Find where the given text appears and provide that cell's center as [x, y] coordinate. 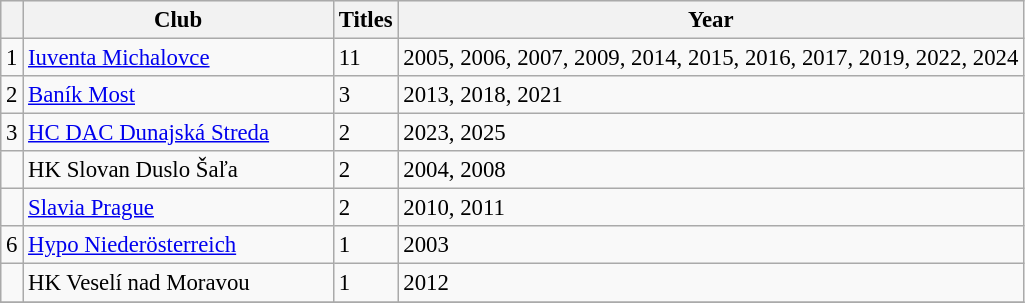
Club [178, 20]
11 [366, 58]
Hypo Niederösterreich [178, 245]
Titles [366, 20]
HC DAC Dunajská Streda [178, 133]
Slavia Prague [178, 208]
2010, 2011 [711, 208]
HK Veselí nad Moravou [178, 283]
2003 [711, 245]
Iuventa Michalovce [178, 58]
Year [711, 20]
6 [12, 245]
2023, 2025 [711, 133]
2005, 2006, 2007, 2009, 2014, 2015, 2016, 2017, 2019, 2022, 2024 [711, 58]
HK Slovan Duslo Šaľa [178, 170]
2004, 2008 [711, 170]
2012 [711, 283]
Baník Most [178, 95]
2013, 2018, 2021 [711, 95]
